Extract the (x, y) coordinate from the center of the cell holding the provided text.  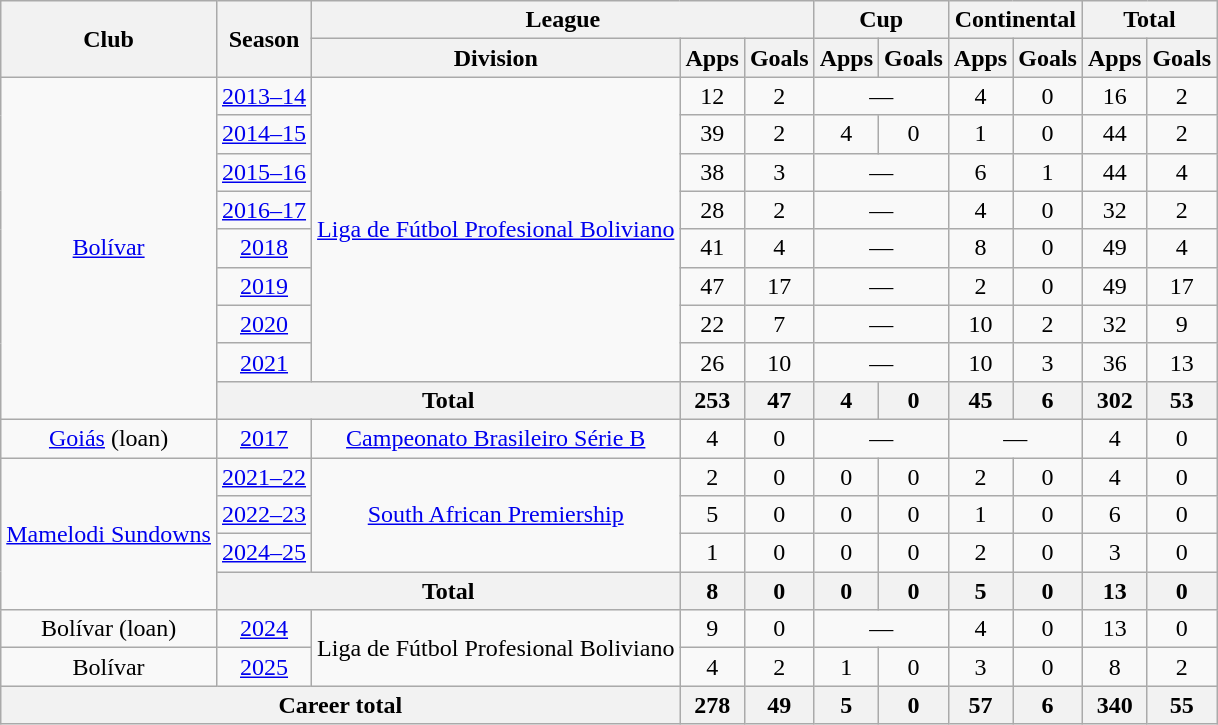
2019 (264, 286)
2024–25 (264, 553)
2017 (264, 438)
28 (712, 210)
7 (779, 324)
South African Premiership (496, 515)
Continental (1015, 20)
45 (980, 400)
26 (712, 362)
2024 (264, 629)
Cup (881, 20)
Division (496, 58)
2013–14 (264, 96)
2014–15 (264, 134)
22 (712, 324)
2021–22 (264, 477)
Bolívar (loan) (109, 629)
2016–17 (264, 210)
2020 (264, 324)
302 (1114, 400)
38 (712, 172)
Club (109, 39)
53 (1182, 400)
340 (1114, 705)
278 (712, 705)
36 (1114, 362)
Mamelodi Sundowns (109, 534)
16 (1114, 96)
Season (264, 39)
2022–23 (264, 515)
55 (1182, 705)
2015–16 (264, 172)
253 (712, 400)
2021 (264, 362)
2018 (264, 248)
41 (712, 248)
Goiás (loan) (109, 438)
Campeonato Brasileiro Série B (496, 438)
2025 (264, 667)
57 (980, 705)
12 (712, 96)
39 (712, 134)
League (564, 20)
Career total (340, 705)
